Capture the cell that displays the provided text and extract its [X, Y] central coordinate. 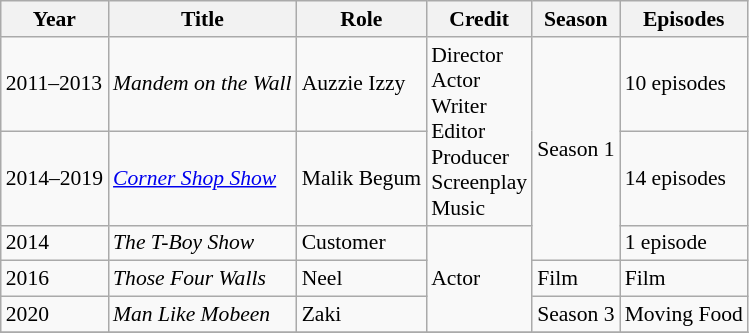
Mandem on the Wall [202, 84]
2020 [54, 315]
Year [54, 19]
2014–2019 [54, 178]
Season [576, 19]
2011–2013 [54, 84]
The T-Boy Show [202, 243]
Zaki [362, 315]
1 episode [684, 243]
DirectorActorWriterEditorProducerScreenplayMusic [479, 132]
2016 [54, 279]
14 episodes [684, 178]
10 episodes [684, 84]
Customer [362, 243]
Season 1 [576, 149]
Auzzie Izzy [362, 84]
Actor [479, 278]
2014 [54, 243]
Man Like Mobeen [202, 315]
Malik Begum [362, 178]
Moving Food [684, 315]
Those Four Walls [202, 279]
Episodes [684, 19]
Corner Shop Show [202, 178]
Neel [362, 279]
Credit [479, 19]
Season 3 [576, 315]
Title [202, 19]
Role [362, 19]
